Search for the cell housing the specified text and yield its [X, Y] center coordinate. 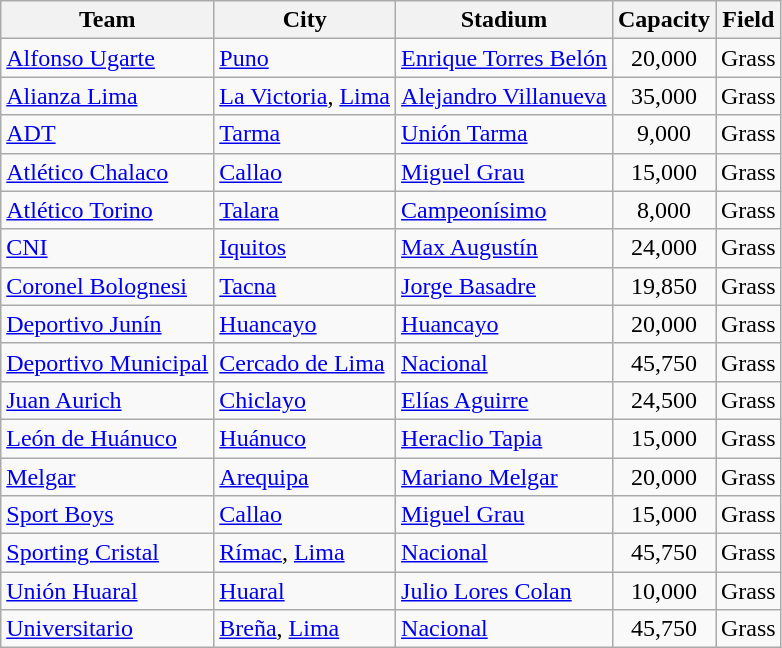
Campeonísimo [504, 210]
Talara [305, 210]
Jorge Basadre [504, 286]
Tarma [305, 134]
Alejandro Villanueva [504, 96]
CNI [108, 248]
La Victoria, Lima [305, 96]
Team [108, 20]
Rímac, Lima [305, 553]
Elías Aguirre [504, 400]
19,850 [664, 286]
City [305, 20]
Iquitos [305, 248]
Chiclayo [305, 400]
Breña, Lima [305, 629]
Alianza Lima [108, 96]
Julio Lores Colan [504, 591]
Sport Boys [108, 515]
Deportivo Municipal [108, 362]
10,000 [664, 591]
Heraclio Tapia [504, 438]
8,000 [664, 210]
Coronel Bolognesi [108, 286]
Cercado de Lima [305, 362]
Huaral [305, 591]
Juan Aurich [108, 400]
Sporting Cristal [108, 553]
Alfonso Ugarte [108, 58]
Deportivo Junín [108, 324]
Puno [305, 58]
Tacna [305, 286]
Unión Tarma [504, 134]
Enrique Torres Belón [504, 58]
Arequipa [305, 477]
9,000 [664, 134]
Melgar [108, 477]
Huánuco [305, 438]
Mariano Melgar [504, 477]
Max Augustín [504, 248]
ADT [108, 134]
Atlético Torino [108, 210]
Universitario [108, 629]
Atlético Chalaco [108, 172]
Capacity [664, 20]
24,500 [664, 400]
Field [749, 20]
Unión Huaral [108, 591]
24,000 [664, 248]
Stadium [504, 20]
35,000 [664, 96]
León de Huánuco [108, 438]
